Return the [x, y] coordinate for the center point of the cell that contains the specified text.  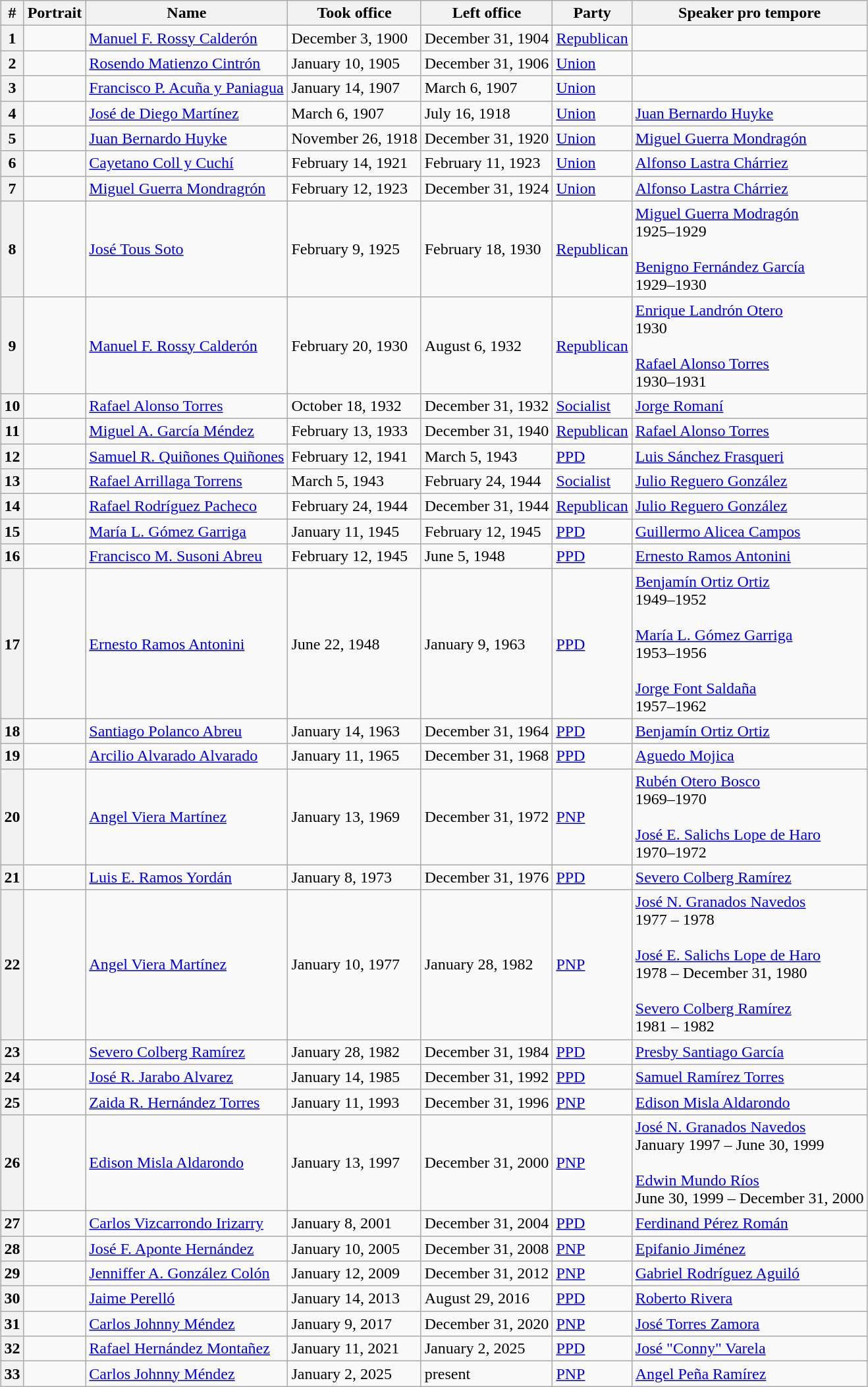
24 [12, 1077]
February 14, 1921 [354, 163]
4 [12, 113]
17 [12, 644]
18 [12, 731]
February 12, 1923 [354, 188]
José F. Aponte Hernández [187, 1248]
present [487, 1374]
Carlos Vizcarrondo Irizarry [187, 1223]
January 10, 1905 [354, 63]
Rafael Arrillaga Torrens [187, 481]
19 [12, 756]
Presby Santiago García [749, 1052]
January 12, 2009 [354, 1274]
Left office [487, 13]
21 [12, 877]
Enrique Landrón Otero1930Rafael Alonso Torres1930–1931 [749, 345]
José "Conny" Varela [749, 1349]
January 9, 1963 [487, 644]
January 9, 2017 [354, 1324]
Luis E. Ramos Yordán [187, 877]
31 [12, 1324]
January 13, 1969 [354, 817]
December 3, 1900 [354, 38]
June 22, 1948 [354, 644]
December 31, 2020 [487, 1324]
January 14, 1907 [354, 88]
29 [12, 1274]
December 31, 1996 [487, 1102]
20 [12, 817]
Samuel R. Quiñones Quiñones [187, 456]
February 11, 1923 [487, 163]
1 [12, 38]
Ferdinand Pérez Román [749, 1223]
Gabriel Rodríguez Aguiló [749, 1274]
February 9, 1925 [354, 249]
December 31, 2012 [487, 1274]
11 [12, 431]
Jenniffer A. González Colón [187, 1274]
November 26, 1918 [354, 138]
José R. Jarabo Alvarez [187, 1077]
December 31, 1976 [487, 877]
33 [12, 1374]
Took office [354, 13]
Speaker pro tempore [749, 13]
Miguel Guerra Mondragón [749, 138]
Francisco P. Acuña y Paniagua [187, 88]
5 [12, 138]
22 [12, 964]
23 [12, 1052]
José Torres Zamora [749, 1324]
December 31, 1940 [487, 431]
October 18, 1932 [354, 406]
December 31, 1906 [487, 63]
Epifanio Jiménez [749, 1248]
Party [592, 13]
February 13, 1933 [354, 431]
Aguedo Mojica [749, 756]
January 10, 1977 [354, 964]
December 31, 1920 [487, 138]
January 13, 1997 [354, 1162]
Roberto Rivera [749, 1299]
Cayetano Coll y Cuchí [187, 163]
December 31, 1972 [487, 817]
8 [12, 249]
Rubén Otero Bosco1969–1970José E. Salichs Lope de Haro1970–1972 [749, 817]
January 10, 2005 [354, 1248]
February 18, 1930 [487, 249]
Portrait [55, 13]
August 6, 1932 [487, 345]
Benjamín Ortiz Ortiz [749, 731]
December 31, 2000 [487, 1162]
Samuel Ramírez Torres [749, 1077]
Miguel Guerra Mondragrón [187, 188]
José de Diego Martínez [187, 113]
# [12, 13]
June 5, 1948 [487, 557]
Name [187, 13]
Rafael Rodríguez Pacheco [187, 506]
December 31, 1944 [487, 506]
Francisco M. Susoni Abreu [187, 557]
Guillermo Alicea Campos [749, 531]
Rafael Hernández Montañez [187, 1349]
José Tous Soto [187, 249]
January 11, 1965 [354, 756]
December 31, 2004 [487, 1223]
32 [12, 1349]
Santiago Polanco Abreu [187, 731]
Angel Peña Ramírez [749, 1374]
January 11, 1945 [354, 531]
December 31, 1968 [487, 756]
Jaime Perelló [187, 1299]
2 [12, 63]
August 29, 2016 [487, 1299]
Jorge Romaní [749, 406]
January 8, 2001 [354, 1223]
Rosendo Matienzo Cintrón [187, 63]
Luis Sánchez Frasqueri [749, 456]
December 31, 1932 [487, 406]
January 14, 1963 [354, 731]
Miguel A. García Méndez [187, 431]
12 [12, 456]
December 31, 1904 [487, 38]
December 31, 2008 [487, 1248]
28 [12, 1248]
9 [12, 345]
Benjamín Ortiz Ortiz1949–1952María L. Gómez Garriga1953–1956Jorge Font Saldaña1957–1962 [749, 644]
Arcilio Alvarado Alvarado [187, 756]
December 31, 1984 [487, 1052]
December 31, 1964 [487, 731]
Zaida R. Hernández Torres [187, 1102]
José N. Granados Navedos1977 – 1978José E. Salichs Lope de Haro1978 – December 31, 1980Severo Colberg Ramírez1981 – 1982 [749, 964]
February 12, 1941 [354, 456]
16 [12, 557]
January 11, 2021 [354, 1349]
January 8, 1973 [354, 877]
6 [12, 163]
26 [12, 1162]
José N. Granados NavedosJanuary 1997 – June 30, 1999Edwin Mundo RíosJune 30, 1999 – December 31, 2000 [749, 1162]
January 14, 1985 [354, 1077]
January 11, 1993 [354, 1102]
27 [12, 1223]
December 31, 1924 [487, 188]
13 [12, 481]
15 [12, 531]
February 20, 1930 [354, 345]
10 [12, 406]
December 31, 1992 [487, 1077]
30 [12, 1299]
3 [12, 88]
25 [12, 1102]
July 16, 1918 [487, 113]
January 14, 2013 [354, 1299]
7 [12, 188]
14 [12, 506]
María L. Gómez Garriga [187, 531]
Miguel Guerra Modragón1925–1929Benigno Fernández García1929–1930 [749, 249]
